Locate the cell with the specified text and output its [x, y] center coordinate. 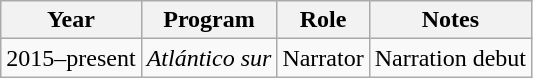
Atlántico sur [209, 58]
2015–present [71, 58]
Program [209, 20]
Narration debut [450, 58]
Narrator [323, 58]
Notes [450, 20]
Year [71, 20]
Role [323, 20]
